Return the [x, y] coordinate for the center point of the cell that contains the specified text.  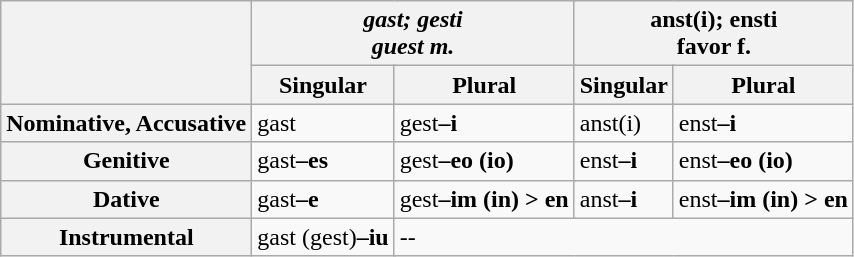
Instrumental [126, 237]
gest–eo (io) [484, 161]
gast [323, 123]
gest–i [484, 123]
gast (gest)–iu [323, 237]
gast–es [323, 161]
enst–eo (io) [763, 161]
gast; gesti guest m. [413, 34]
gest–im (in) > en [484, 199]
Dative [126, 199]
-- [624, 237]
anst(i); ensti favor f. [714, 34]
Nominative, Accusative [126, 123]
Genitive [126, 161]
anst–i [624, 199]
gast–e [323, 199]
enst–im (in) > en [763, 199]
anst(i) [624, 123]
